Detect which cell encompasses the target text, then output its (x, y) center coordinate. 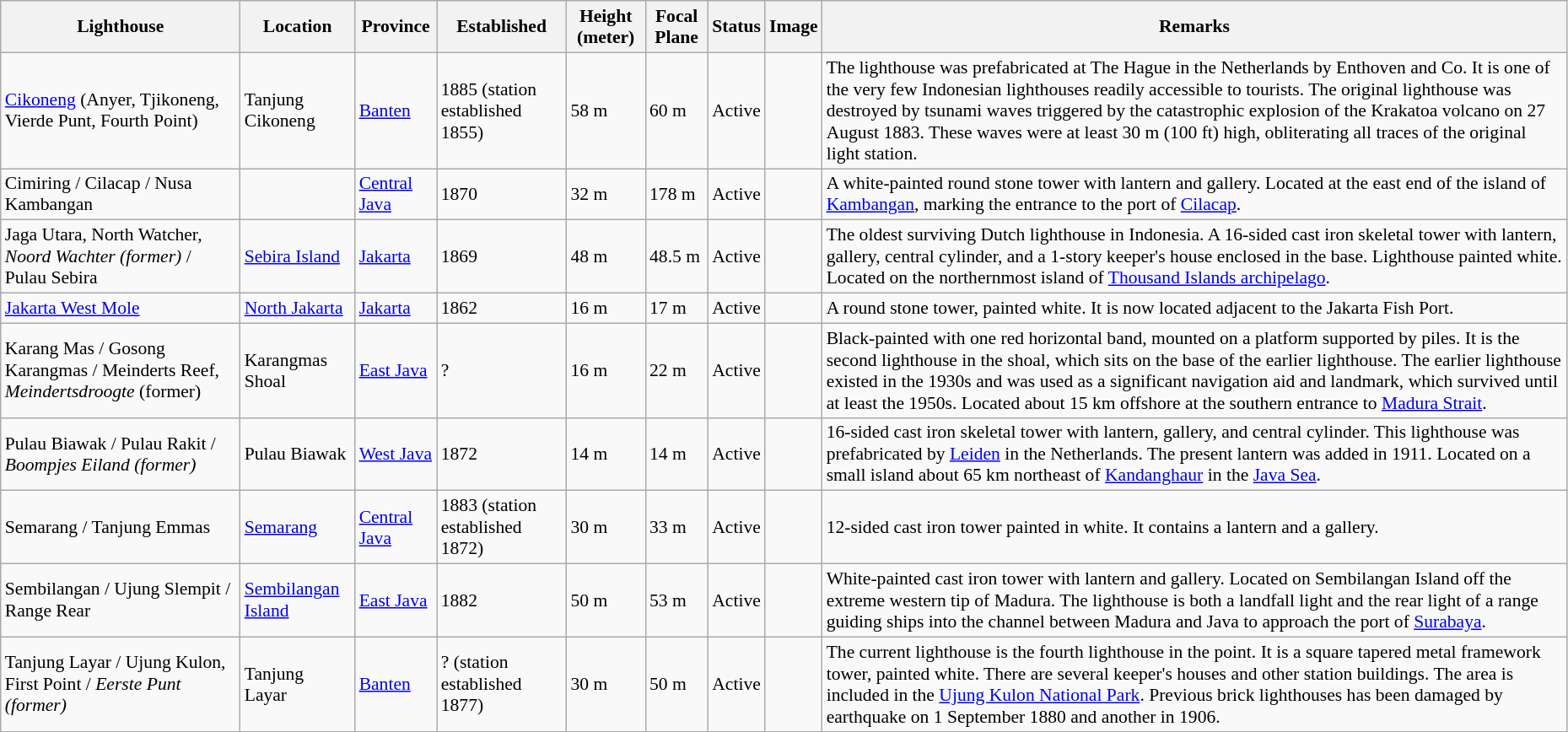
1869 (502, 256)
53 m (676, 600)
North Jakarta (298, 309)
48.5 m (676, 256)
58 m (606, 110)
178 m (676, 194)
Cimiring / Cilacap / Nusa Kambangan (121, 194)
48 m (606, 256)
Status (736, 27)
Jaga Utara, North Watcher, Noord Wachter (former) / Pulau Sebira (121, 256)
1872 (502, 454)
West Java (396, 454)
Sembilangan Island (298, 600)
Location (298, 27)
Tanjung Layar (298, 684)
Pulau Biawak / Pulau Rakit / Boompjes Eiland (former) (121, 454)
Tanjung Cikoneng (298, 110)
Pulau Biawak (298, 454)
Tanjung Layar / Ujung Kulon, First Point / Eerste Punt (former) (121, 684)
Jakarta West Mole (121, 309)
1870 (502, 194)
Lighthouse (121, 27)
1882 (502, 600)
Image (794, 27)
? (station established 1877) (502, 684)
Semarang (298, 528)
Height (meter) (606, 27)
Established (502, 27)
? (502, 370)
17 m (676, 309)
33 m (676, 528)
12-sided cast iron tower painted in white. It contains a lantern and a gallery. (1194, 528)
1883 (station established 1872) (502, 528)
Focal Plane (676, 27)
22 m (676, 370)
Remarks (1194, 27)
Karangmas Shoal (298, 370)
Sebira Island (298, 256)
1862 (502, 309)
Semarang / Tanjung Emmas (121, 528)
Sembilangan / Ujung Slempit / Range Rear (121, 600)
Karang Mas / Gosong Karangmas / Meinderts Reef, Meindertsdroogte (former) (121, 370)
32 m (606, 194)
1885 (station established 1855) (502, 110)
60 m (676, 110)
A round stone tower, painted white. It is now located adjacent to the Jakarta Fish Port. (1194, 309)
Province (396, 27)
Cikoneng (Anyer, Tjikoneng, Vierde Punt, Fourth Point) (121, 110)
